Detect which cell encompasses the target text, then output its (x, y) center coordinate. 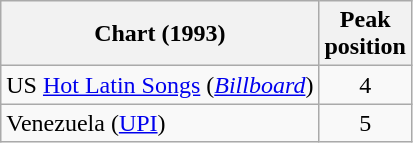
Peakposition (365, 34)
Venezuela (UPI) (160, 123)
4 (365, 85)
Chart (1993) (160, 34)
US Hot Latin Songs (Billboard) (160, 85)
5 (365, 123)
